Provide the [X, Y] coordinate of the cell's center where the given text is located.  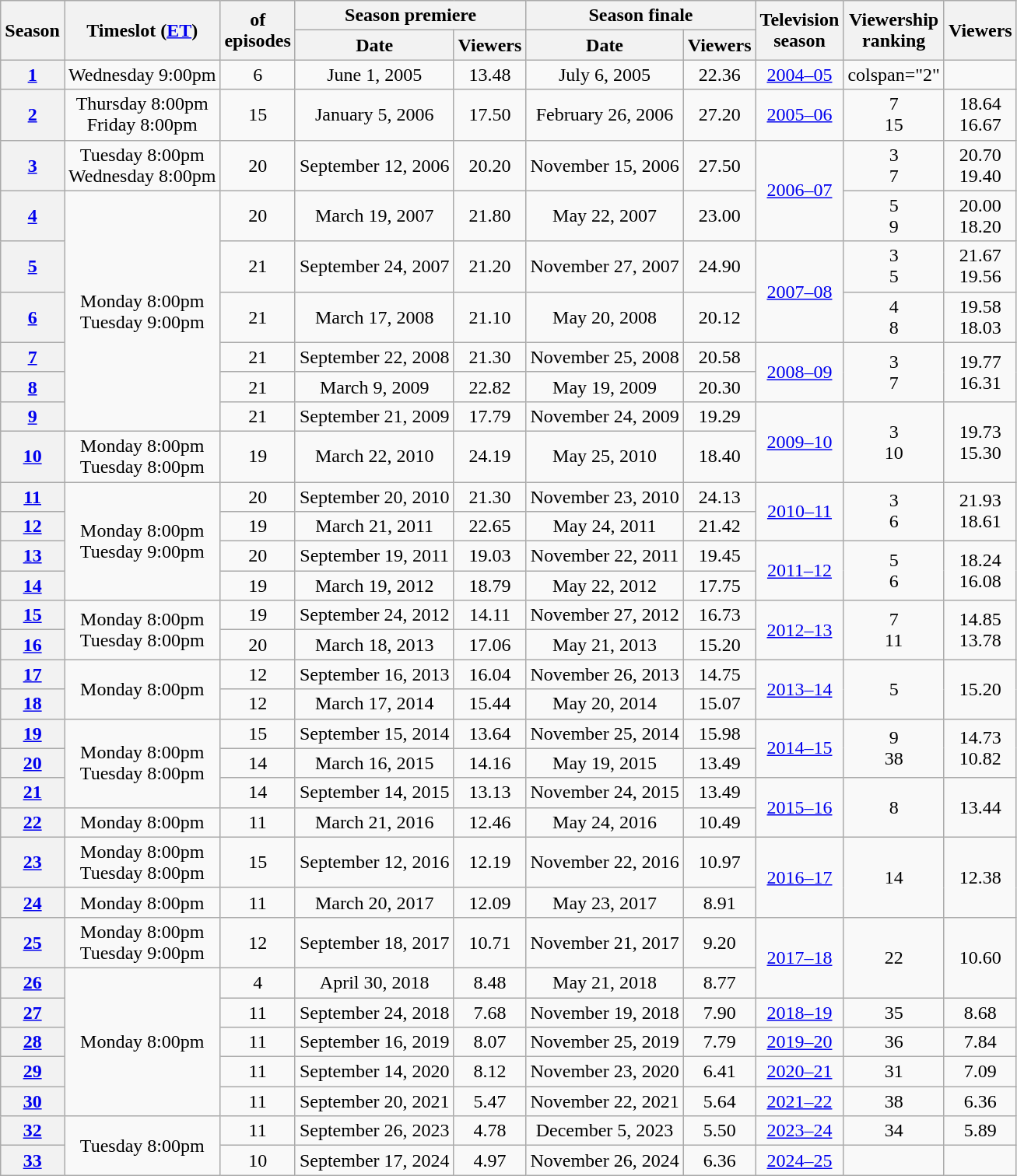
31 [894, 1072]
19.7716.31 [980, 372]
September 16, 2019 [374, 1042]
33 [33, 1160]
14.75 [719, 674]
2023–24 [800, 1131]
56 [894, 571]
27.20 [719, 115]
14.8513.78 [980, 630]
16.73 [719, 615]
Thursday 8:00pmFriday 8:00pm [142, 115]
18.6416.67 [980, 115]
ofepisodes [258, 30]
7.84 [980, 1042]
20.20 [490, 165]
34 [894, 1131]
711 [894, 630]
14.16 [490, 763]
7.90 [719, 1012]
July 6, 2005 [605, 75]
21.42 [719, 527]
May 23, 2017 [605, 902]
9 [33, 416]
8.07 [490, 1042]
21.6719.56 [980, 266]
7.68 [490, 1012]
June 1, 2005 [374, 75]
22.82 [490, 387]
938 [894, 748]
7 [33, 357]
November 19, 2018 [605, 1012]
19.45 [719, 556]
September 20, 2010 [374, 497]
10.71 [490, 943]
18.40 [719, 456]
20.12 [719, 317]
23.00 [719, 216]
18.2416.08 [980, 571]
27 [33, 1012]
19.03 [490, 556]
17.50 [490, 115]
38 [894, 1101]
November 25, 2019 [605, 1042]
2021–22 [800, 1101]
10.97 [719, 862]
March 18, 2013 [374, 645]
Season [33, 30]
November 23, 2020 [605, 1072]
27.50 [719, 165]
May 19, 2009 [605, 387]
23 [33, 862]
March 22, 2010 [374, 456]
2004–05 [800, 75]
November 15, 2006 [605, 165]
September 24, 2007 [374, 266]
2019–20 [800, 1042]
March 21, 2011 [374, 527]
September 22, 2008 [374, 357]
22.36 [719, 75]
2010–11 [800, 512]
20.58 [719, 357]
20.0018.20 [980, 216]
26 [33, 982]
November 26, 2024 [605, 1160]
2 [33, 115]
17.79 [490, 416]
colspan="2" [894, 75]
2018–19 [800, 1012]
5.50 [719, 1131]
September 24, 2018 [374, 1012]
September 19, 2011 [374, 556]
April 30, 2018 [374, 982]
March 9, 2009 [374, 387]
March 16, 2015 [374, 763]
Tuesday 8:00pmWednesday 8:00pm [142, 165]
21.10 [490, 317]
8.68 [980, 1012]
4.78 [490, 1131]
3 [33, 165]
9.20 [719, 943]
Tuesday 8:00pm [142, 1146]
September 12, 2006 [374, 165]
21.20 [490, 266]
10.60 [980, 957]
March 17, 2008 [374, 317]
January 5, 2006 [374, 115]
10.49 [719, 822]
Televisionseason [800, 30]
8.91 [719, 902]
12.09 [490, 902]
2013–14 [800, 689]
7.79 [719, 1042]
Wednesday 9:00pm [142, 75]
May 19, 2015 [605, 763]
May 20, 2008 [605, 317]
5.89 [980, 1131]
8.12 [490, 1072]
15.98 [719, 733]
20.30 [719, 387]
2016–17 [800, 877]
17.75 [719, 586]
November 22, 2021 [605, 1101]
2012–13 [800, 630]
19.29 [719, 416]
November 24, 2009 [605, 416]
21.80 [490, 216]
September 21, 2009 [374, 416]
Timeslot (ET) [142, 30]
2024–25 [800, 1160]
12.46 [490, 822]
November 21, 2017 [605, 943]
2007–08 [800, 292]
2009–10 [800, 442]
20.7019.40 [980, 165]
6.41 [719, 1072]
December 5, 2023 [605, 1131]
November 26, 2013 [605, 674]
May 24, 2011 [605, 527]
March 19, 2007 [374, 216]
2020–21 [800, 1072]
15.07 [719, 704]
30 [33, 1101]
1 [33, 75]
May 21, 2018 [605, 982]
4.97 [490, 1160]
5.47 [490, 1101]
13.13 [490, 793]
18.79 [490, 586]
September 20, 2021 [374, 1101]
2005–06 [800, 115]
May 24, 2016 [605, 822]
November 25, 2008 [605, 357]
September 14, 2015 [374, 793]
8.48 [490, 982]
May 20, 2014 [605, 704]
28 [33, 1042]
48 [894, 317]
12.38 [980, 877]
19.5818.03 [980, 317]
24.19 [490, 456]
September 18, 2017 [374, 943]
March 17, 2014 [374, 704]
September 12, 2016 [374, 862]
59 [894, 216]
September 17, 2024 [374, 1160]
November 27, 2012 [605, 615]
Season premiere [411, 16]
8.77 [719, 982]
5.64 [719, 1101]
29 [33, 1072]
24.90 [719, 266]
September 24, 2012 [374, 615]
2011–12 [800, 571]
February 26, 2006 [605, 115]
22.65 [490, 527]
715 [894, 115]
13.48 [490, 75]
Viewershipranking [894, 30]
21.9318.61 [980, 512]
310 [894, 442]
2014–15 [800, 748]
September 14, 2020 [374, 1072]
2008–09 [800, 372]
16.04 [490, 674]
17.06 [490, 645]
13.64 [490, 733]
32 [33, 1131]
18 [33, 704]
November 24, 2015 [605, 793]
19.7315.30 [980, 442]
7.09 [980, 1072]
March 19, 2012 [374, 586]
24.13 [719, 497]
November 27, 2007 [605, 266]
May 25, 2010 [605, 456]
24 [33, 902]
12.19 [490, 862]
14.11 [490, 615]
13.44 [980, 807]
14.7310.82 [980, 748]
25 [33, 943]
November 25, 2014 [605, 733]
2015–16 [800, 807]
May 22, 2012 [605, 586]
2017–18 [800, 957]
November 22, 2016 [605, 862]
2006–07 [800, 191]
September 15, 2014 [374, 733]
May 22, 2007 [605, 216]
17 [33, 674]
September 16, 2013 [374, 674]
March 21, 2016 [374, 822]
Season finale [641, 16]
September 26, 2023 [374, 1131]
November 22, 2011 [605, 556]
13 [33, 556]
May 21, 2013 [605, 645]
16 [33, 645]
15.44 [490, 704]
November 23, 2010 [605, 497]
March 20, 2017 [374, 902]
